Output the (X, Y) coordinate of the center of the cell containing the given text.  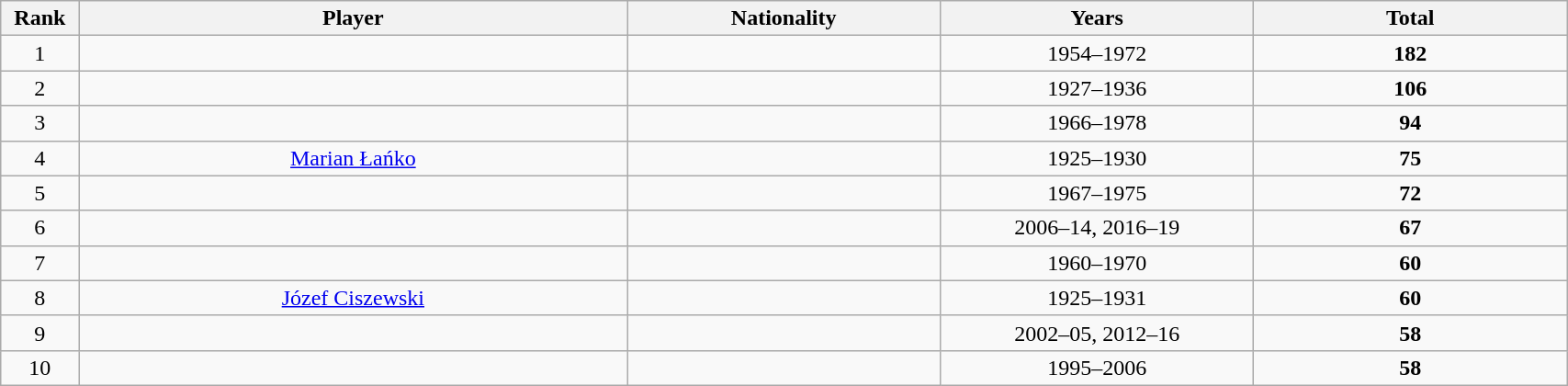
3 (40, 123)
2002–05, 2012–16 (1097, 333)
7 (40, 263)
1925–1931 (1097, 298)
Player (353, 18)
1925–1930 (1097, 158)
10 (40, 368)
Total (1411, 18)
4 (40, 158)
1966–1978 (1097, 123)
182 (1411, 53)
67 (1411, 228)
1927–1936 (1097, 88)
2006–14, 2016–19 (1097, 228)
Years (1097, 18)
72 (1411, 193)
75 (1411, 158)
94 (1411, 123)
6 (40, 228)
1960–1970 (1097, 263)
8 (40, 298)
106 (1411, 88)
Rank (40, 18)
1 (40, 53)
9 (40, 333)
Marian Łańko (353, 158)
Nationality (784, 18)
1967–1975 (1097, 193)
2 (40, 88)
Józef Ciszewski (353, 298)
1954–1972 (1097, 53)
1995–2006 (1097, 368)
5 (40, 193)
